Scan for the cell matching the given text and deliver its (X, Y) coordinate at center. 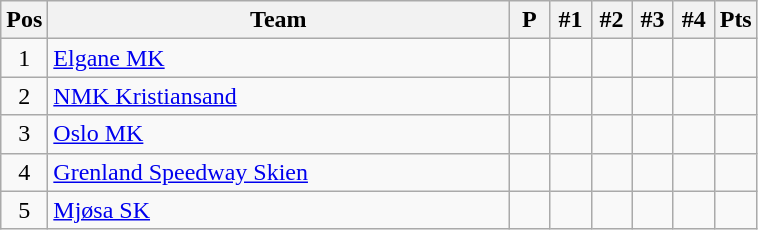
#3 (652, 20)
Oslo MK (278, 134)
NMK Kristiansand (278, 96)
Pos (24, 20)
#4 (694, 20)
4 (24, 172)
2 (24, 96)
Pts (736, 20)
1 (24, 58)
Team (278, 20)
Mjøsa SK (278, 210)
P (530, 20)
Elgane MK (278, 58)
3 (24, 134)
#1 (570, 20)
#2 (612, 20)
Grenland Speedway Skien (278, 172)
5 (24, 210)
